Pinpoint the cell where the given text exists, returning its [X, Y] midpoint coordinate. 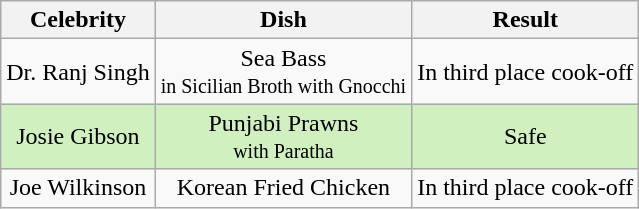
Josie Gibson [78, 136]
Result [526, 20]
Joe Wilkinson [78, 188]
Punjabi Prawnswith Paratha [283, 136]
Safe [526, 136]
Dish [283, 20]
Celebrity [78, 20]
Korean Fried Chicken [283, 188]
Dr. Ranj Singh [78, 72]
Sea Bassin Sicilian Broth with Gnocchi [283, 72]
